Scan for the cell matching the given text and deliver its (X, Y) coordinate at center. 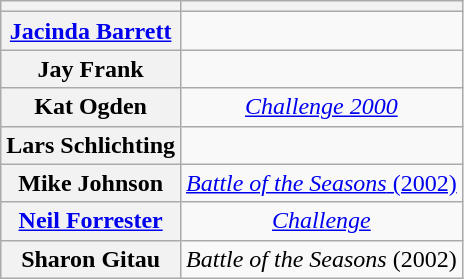
Mike Johnson (91, 183)
Jacinda Barrett (91, 31)
Lars Schlichting (91, 145)
Jay Frank (91, 69)
Neil Forrester (91, 221)
Challenge (322, 221)
Sharon Gitau (91, 259)
Kat Ogden (91, 107)
Challenge 2000 (322, 107)
